Detect which cell encompasses the target text, then output its [x, y] center coordinate. 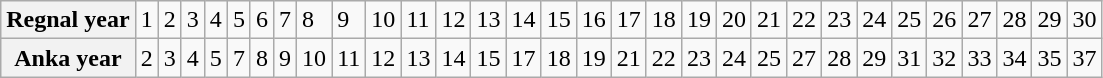
31 [910, 58]
30 [1084, 20]
26 [944, 20]
6 [262, 20]
33 [980, 58]
1 [146, 20]
Regnal year [68, 20]
34 [1014, 58]
32 [944, 58]
16 [594, 20]
37 [1084, 58]
Anka year [68, 58]
35 [1050, 58]
20 [734, 20]
